Locate the cell with the specified text and output its [x, y] center coordinate. 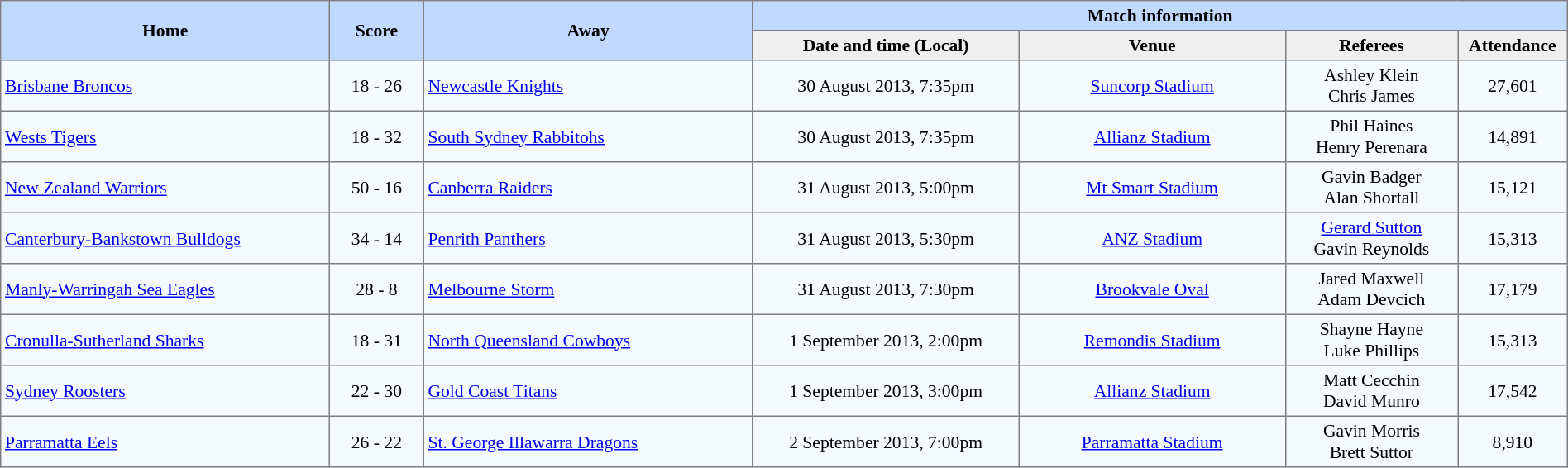
Sydney Roosters [165, 391]
Parramatta Stadium [1152, 442]
Ashley KleinChris James [1371, 86]
Referees [1371, 45]
Matt CecchinDavid Munro [1371, 391]
North Queensland Cowboys [588, 340]
ANZ Stadium [1152, 238]
Brookvale Oval [1152, 289]
Wests Tigers [165, 136]
Canberra Raiders [588, 188]
Parramatta Eels [165, 442]
Attendance [1513, 45]
Gerard SuttonGavin Reynolds [1371, 238]
18 - 32 [377, 136]
Home [165, 31]
Gavin MorrisBrett Suttor [1371, 442]
Brisbane Broncos [165, 86]
Gavin BadgerAlan Shortall [1371, 188]
Mt Smart Stadium [1152, 188]
28 - 8 [377, 289]
Away [588, 31]
South Sydney Rabbitohs [588, 136]
1 September 2013, 2:00pm [886, 340]
Gold Coast Titans [588, 391]
Venue [1152, 45]
Melbourne Storm [588, 289]
Shayne HayneLuke Phillips [1371, 340]
14,891 [1513, 136]
Cronulla-Sutherland Sharks [165, 340]
17,179 [1513, 289]
8,910 [1513, 442]
Suncorp Stadium [1152, 86]
Newcastle Knights [588, 86]
New Zealand Warriors [165, 188]
18 - 31 [377, 340]
Canterbury-Bankstown Bulldogs [165, 238]
Date and time (Local) [886, 45]
31 August 2013, 5:30pm [886, 238]
Jared MaxwellAdam Devcich [1371, 289]
Phil HainesHenry Perenara [1371, 136]
1 September 2013, 3:00pm [886, 391]
17,542 [1513, 391]
22 - 30 [377, 391]
18 - 26 [377, 86]
31 August 2013, 5:00pm [886, 188]
50 - 16 [377, 188]
Score [377, 31]
Remondis Stadium [1152, 340]
St. George Illawarra Dragons [588, 442]
Penrith Panthers [588, 238]
15,121 [1513, 188]
27,601 [1513, 86]
34 - 14 [377, 238]
Match information [1159, 16]
26 - 22 [377, 442]
2 September 2013, 7:00pm [886, 442]
Manly-Warringah Sea Eagles [165, 289]
31 August 2013, 7:30pm [886, 289]
